From the cell containing the given text, extract its center point as [X, Y] coordinate. 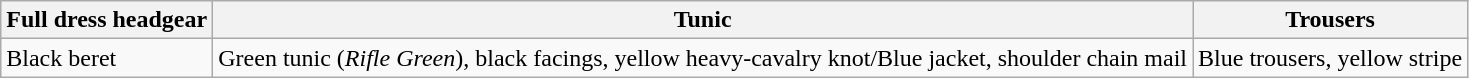
Full dress headgear [107, 20]
Blue trousers, yellow stripe [1330, 58]
Tunic [703, 20]
Trousers [1330, 20]
Black beret [107, 58]
Green tunic (Rifle Green), black facings, yellow heavy-cavalry knot/Blue jacket, shoulder chain mail [703, 58]
